Locate the cell with the specified text and output its [x, y] center coordinate. 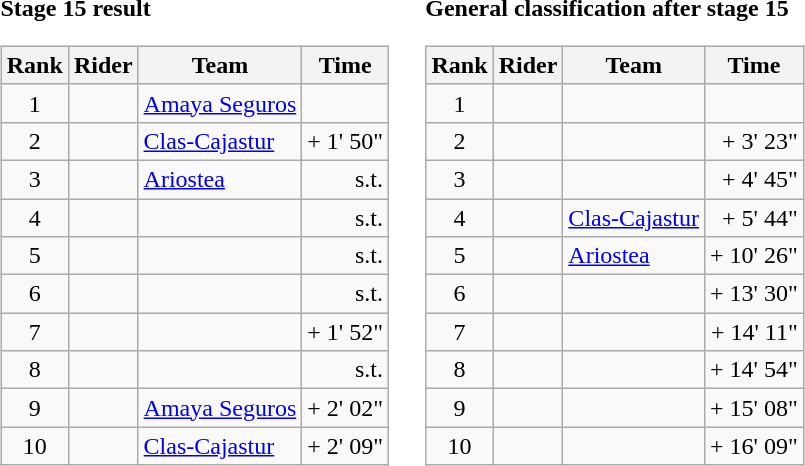
+ 14' 54" [754, 370]
+ 15' 08" [754, 408]
+ 5' 44" [754, 217]
+ 14' 11" [754, 332]
+ 1' 52" [346, 332]
+ 3' 23" [754, 141]
+ 13' 30" [754, 294]
+ 2' 02" [346, 408]
+ 10' 26" [754, 256]
+ 2' 09" [346, 446]
+ 1' 50" [346, 141]
+ 4' 45" [754, 179]
+ 16' 09" [754, 446]
